Scan for the cell matching the given text and deliver its (x, y) coordinate at center. 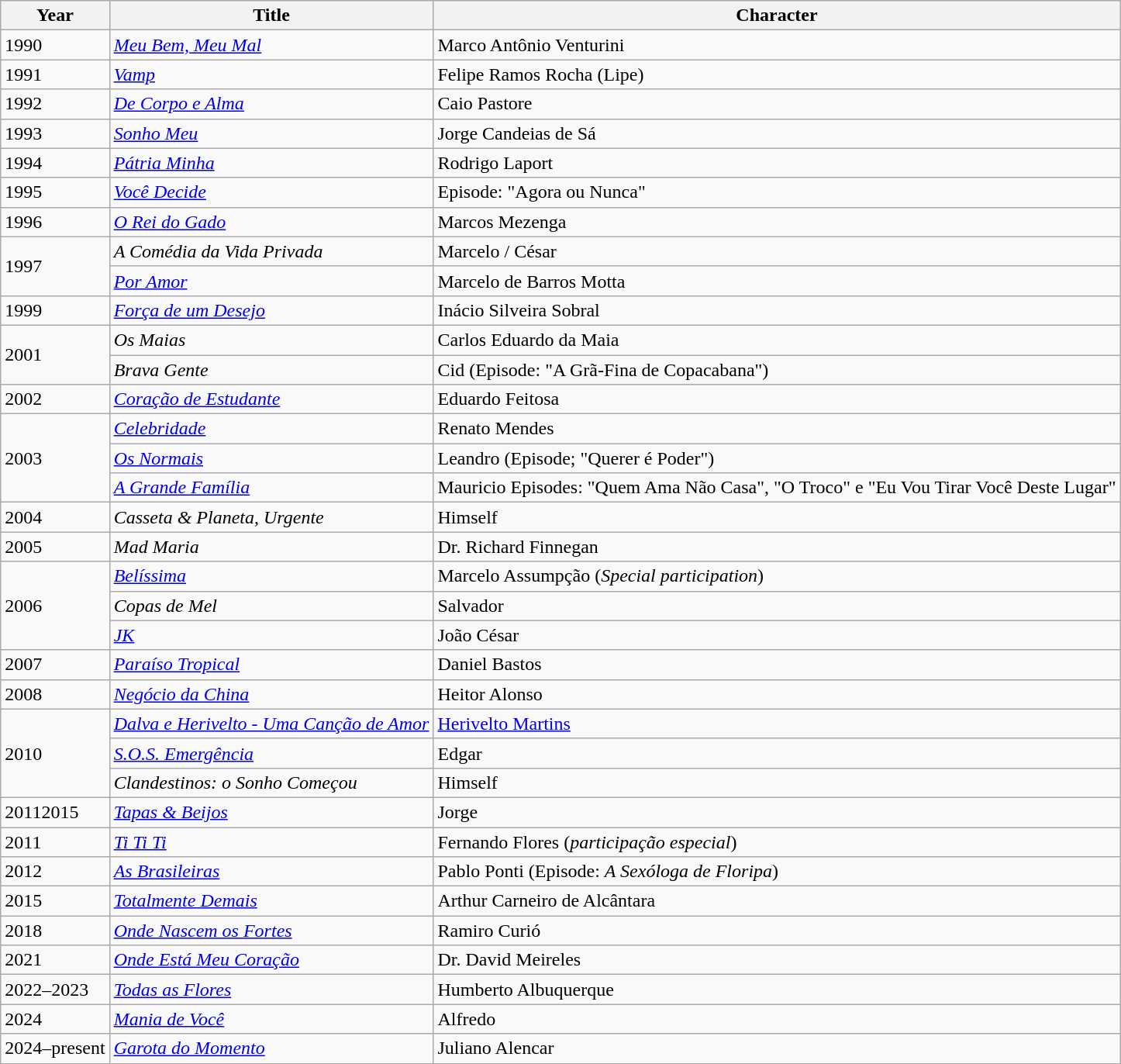
Episode: "Agora ou Nunca" (777, 192)
Onde Nascem os Fortes (271, 931)
1991 (55, 74)
JK (271, 635)
2021 (55, 960)
A Grande Família (271, 488)
Vamp (271, 74)
Salvador (777, 606)
A Comédia da Vida Privada (271, 251)
Jorge (777, 812)
2018 (55, 931)
1994 (55, 163)
S.O.S. Emergência (271, 753)
2004 (55, 517)
Celebridade (271, 429)
Jorge Candeias de Sá (777, 133)
As Brasileiras (271, 872)
1995 (55, 192)
20112015 (55, 812)
Arthur Carneiro de Alcântara (777, 901)
Belíssima (271, 576)
Marcelo / César (777, 251)
Marcos Mezenga (777, 222)
Copas de Mel (271, 606)
2022–2023 (55, 990)
Ramiro Curió (777, 931)
2008 (55, 694)
O Rei do Gado (271, 222)
Eduardo Feitosa (777, 399)
Carlos Eduardo da Maia (777, 340)
Year (55, 16)
2015 (55, 901)
Inácio Silveira Sobral (777, 310)
Negócio da China (271, 694)
Sonho Meu (271, 133)
Você Decide (271, 192)
Fernando Flores (participação especial) (777, 841)
Clandestinos: o Sonho Começou (271, 782)
Edgar (777, 753)
Tapas & Beijos (271, 812)
2001 (55, 354)
Marco Antônio Venturini (777, 45)
Paraíso Tropical (271, 665)
Herivelto Martins (777, 724)
2007 (55, 665)
Dr. Richard Finnegan (777, 547)
1999 (55, 310)
Alfredo (777, 1019)
Renato Mendes (777, 429)
Marcelo Assumpção (Special participation) (777, 576)
Totalmente Demais (271, 901)
Character (777, 16)
1993 (55, 133)
Brava Gente (271, 370)
Os Normais (271, 458)
Por Amor (271, 281)
Heitor Alonso (777, 694)
Casseta & Planeta, Urgente (271, 517)
De Corpo e Alma (271, 104)
Mad Maria (271, 547)
Pátria Minha (271, 163)
2012 (55, 872)
2010 (55, 753)
Caio Pastore (777, 104)
Juliano Alencar (777, 1048)
Daniel Bastos (777, 665)
2024–present (55, 1048)
Humberto Albuquerque (777, 990)
2002 (55, 399)
Coração de Estudante (271, 399)
1997 (55, 266)
Dr. David Meireles (777, 960)
Cid (Episode: "A Grã-Fina de Copacabana") (777, 370)
Meu Bem, Meu Mal (271, 45)
2006 (55, 606)
Todas as Flores (271, 990)
Mania de Você (271, 1019)
Dalva e Herivelto - Uma Canção de Amor (271, 724)
2024 (55, 1019)
Felipe Ramos Rocha (Lipe) (777, 74)
Rodrigo Laport (777, 163)
Onde Está Meu Coração (271, 960)
1992 (55, 104)
Ti Ti Ti (271, 841)
2003 (55, 458)
Marcelo de Barros Motta (777, 281)
Mauricio Episodes: "Quem Ama Não Casa", "O Troco" e "Eu Vou Tirar Você Deste Lugar" (777, 488)
Pablo Ponti (Episode: A Sexóloga de Floripa) (777, 872)
1990 (55, 45)
Força de um Desejo (271, 310)
1996 (55, 222)
2011 (55, 841)
Garota do Momento (271, 1048)
João César (777, 635)
Title (271, 16)
Leandro (Episode; "Querer é Poder") (777, 458)
Os Maias (271, 340)
2005 (55, 547)
